Identify which cell holds the provided text, then report its [X, Y] central coordinate. 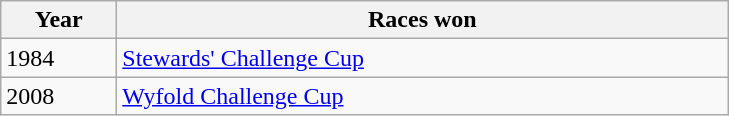
Races won [422, 20]
2008 [59, 96]
Stewards' Challenge Cup [422, 58]
1984 [59, 58]
Year [59, 20]
Wyfold Challenge Cup [422, 96]
